Output the [X, Y] coordinate of the center of the cell containing the given text.  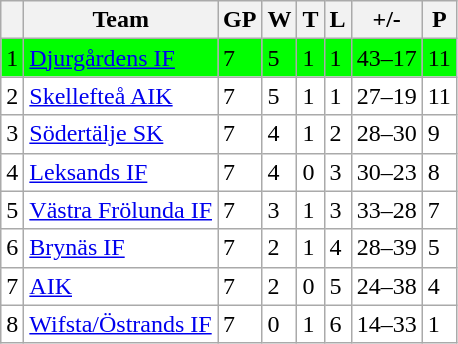
27–19 [386, 96]
33–28 [386, 210]
T [310, 20]
24–38 [386, 286]
P [439, 20]
Wifsta/Östrands IF [121, 324]
43–17 [386, 58]
30–23 [386, 172]
14–33 [386, 324]
AIK [121, 286]
Leksands IF [121, 172]
L [338, 20]
28–39 [386, 248]
Södertälje SK [121, 134]
GP [240, 20]
Brynäs IF [121, 248]
28–30 [386, 134]
Västra Frölunda IF [121, 210]
W [280, 20]
Skellefteå AIK [121, 96]
9 [439, 134]
Djurgårdens IF [121, 58]
Team [121, 20]
+/- [386, 20]
